For the text-containing cell, return its midpoint in (x, y) coordinate format. 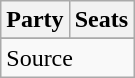
Seats (101, 20)
Party (35, 20)
Source (68, 58)
